Identify which cell holds the provided text, then report its (X, Y) central coordinate. 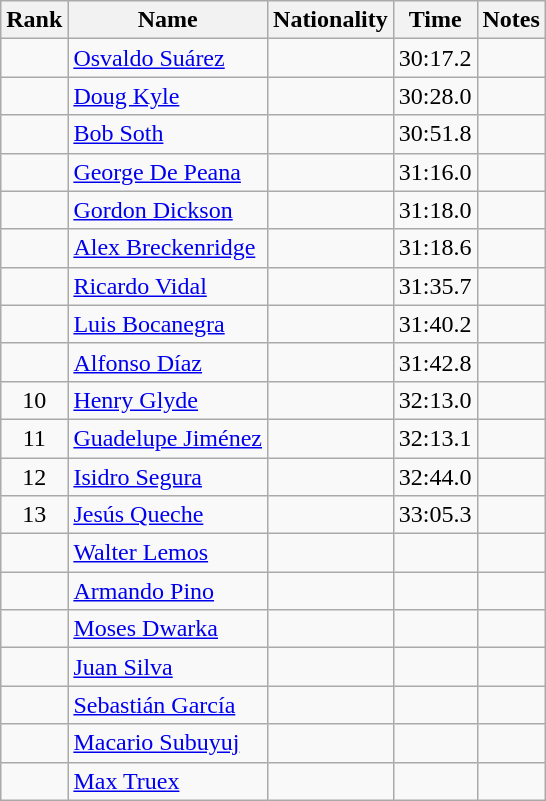
Bob Soth (168, 134)
Macario Subuyuj (168, 743)
31:18.6 (435, 248)
33:05.3 (435, 515)
Doug Kyle (168, 96)
Armando Pino (168, 591)
31:18.0 (435, 210)
32:44.0 (435, 477)
13 (34, 515)
31:35.7 (435, 286)
Guadelupe Jiménez (168, 438)
11 (34, 438)
10 (34, 400)
Jesús Queche (168, 515)
Isidro Segura (168, 477)
31:40.2 (435, 324)
30:51.8 (435, 134)
Alfonso Díaz (168, 362)
Alex Breckenridge (168, 248)
32:13.1 (435, 438)
George De Peana (168, 172)
Walter Lemos (168, 553)
31:42.8 (435, 362)
Max Truex (168, 781)
Time (435, 20)
Sebastián García (168, 705)
32:13.0 (435, 400)
Moses Dwarka (168, 629)
Osvaldo Suárez (168, 58)
Nationality (331, 20)
Gordon Dickson (168, 210)
30:28.0 (435, 96)
Juan Silva (168, 667)
30:17.2 (435, 58)
Henry Glyde (168, 400)
Name (168, 20)
31:16.0 (435, 172)
Luis Bocanegra (168, 324)
Rank (34, 20)
Notes (511, 20)
12 (34, 477)
Ricardo Vidal (168, 286)
